Search for the cell housing the specified text and yield its [X, Y] center coordinate. 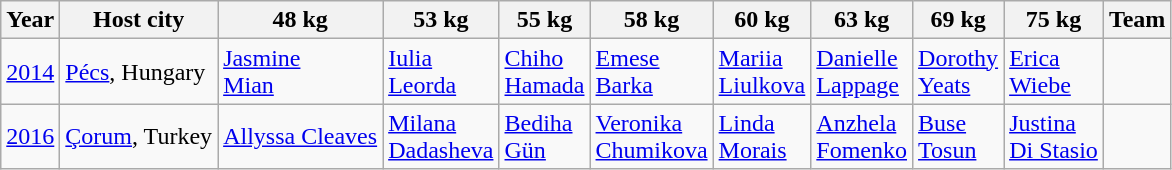
BedihaGün [544, 136]
ChihoHamada [544, 72]
MilanaDadasheva [441, 136]
2016 [30, 136]
BuseTosun [958, 136]
69 kg [958, 20]
IuliaLeorda [441, 72]
53 kg [441, 20]
Allyssa Cleaves [300, 136]
AnzhelaFomenko [862, 136]
EricaWiebe [1054, 72]
DanielleLappage [862, 72]
JasmineMian [300, 72]
60 kg [762, 20]
VeronikaChumikova [652, 136]
LindaMorais [762, 136]
EmeseBarka [652, 72]
MariiaLiulkova [762, 72]
Host city [139, 20]
63 kg [862, 20]
Pécs, Hungary [139, 72]
55 kg [544, 20]
DorothyYeats [958, 72]
Year [30, 20]
48 kg [300, 20]
Çorum, Turkey [139, 136]
2014 [30, 72]
Team [1137, 20]
58 kg [652, 20]
JustinaDi Stasio [1054, 136]
75 kg [1054, 20]
